Identify which cell holds the provided text, then report its [X, Y] central coordinate. 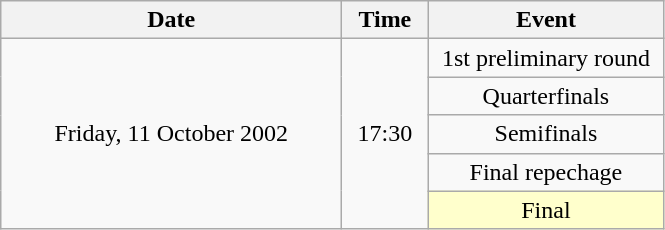
Event [546, 20]
Final repechage [546, 172]
Quarterfinals [546, 96]
1st preliminary round [546, 58]
Time [385, 20]
Date [172, 20]
Friday, 11 October 2002 [172, 134]
17:30 [385, 134]
Final [546, 210]
Semifinals [546, 134]
